Output the (x, y) coordinate of the center of the cell containing the given text.  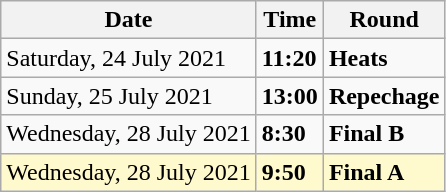
Repechage (384, 96)
8:30 (290, 134)
9:50 (290, 172)
Date (129, 20)
Final B (384, 134)
Saturday, 24 July 2021 (129, 58)
13:00 (290, 96)
Round (384, 20)
Time (290, 20)
11:20 (290, 58)
Sunday, 25 July 2021 (129, 96)
Heats (384, 58)
Final A (384, 172)
